Identify which cell holds the provided text, then report its (x, y) central coordinate. 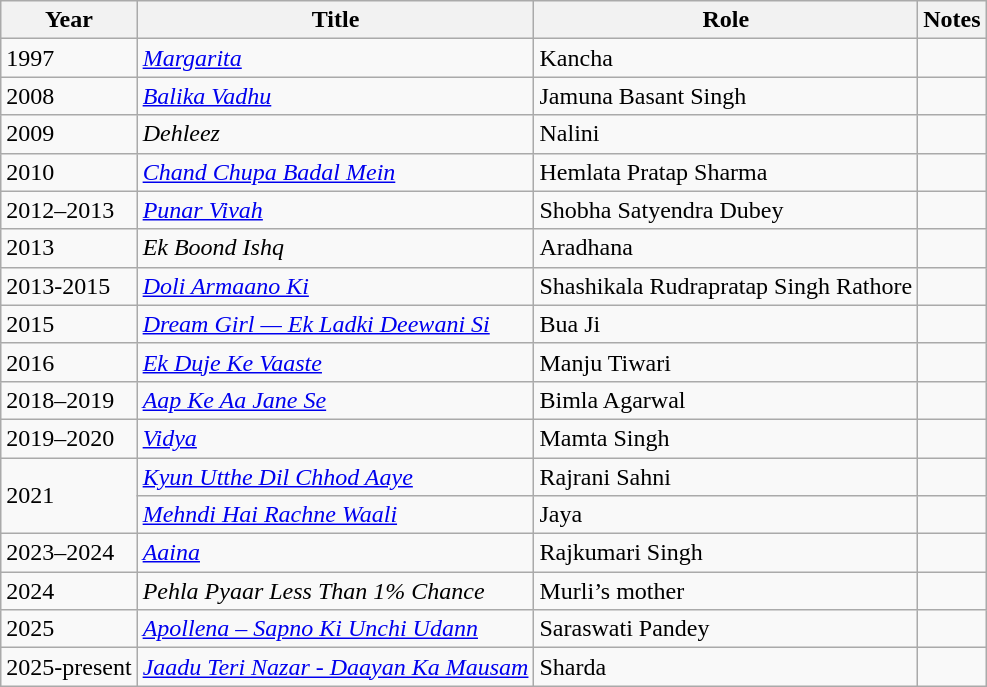
2021 (69, 496)
2008 (69, 96)
Bua Ji (726, 324)
Vidya (336, 438)
2016 (69, 362)
2019–2020 (69, 438)
Shashikala Rudrapratap Singh Rathore (726, 286)
Aap Ke Aa Jane Se (336, 400)
2013-2015 (69, 286)
Notes (952, 20)
Dream Girl — Ek Ladki Deewani Si (336, 324)
Punar Vivah (336, 210)
Margarita (336, 58)
Apollena – Sapno Ki Unchi Udann (336, 629)
2010 (69, 172)
Aradhana (726, 248)
Nalini (726, 134)
2025-present (69, 667)
Jaadu Teri Nazar - Daayan Ka Mausam (336, 667)
Balika Vadhu (336, 96)
Kancha (726, 58)
Jamuna Basant Singh (726, 96)
2023–2024 (69, 553)
2013 (69, 248)
Rajkumari Singh (726, 553)
Role (726, 20)
Manju Tiwari (726, 362)
Saraswati Pandey (726, 629)
Title (336, 20)
2024 (69, 591)
Jaya (726, 515)
Mehndi Hai Rachne Waali (336, 515)
Hemlata Pratap Sharma (726, 172)
Chand Chupa Badal Mein (336, 172)
2009 (69, 134)
Doli Armaano Ki (336, 286)
1997 (69, 58)
Rajrani Sahni (726, 477)
Ek Boond Ishq (336, 248)
2025 (69, 629)
2012–2013 (69, 210)
2018–2019 (69, 400)
Sharda (726, 667)
Mamta Singh (726, 438)
Dehleez (336, 134)
Murli’s mother (726, 591)
Ek Duje Ke Vaaste (336, 362)
2015 (69, 324)
Aaina (336, 553)
Year (69, 20)
Shobha Satyendra Dubey (726, 210)
Kyun Utthe Dil Chhod Aaye (336, 477)
Bimla Agarwal (726, 400)
Pehla Pyaar Less Than 1% Chance (336, 591)
